Scan for the cell matching the given text and deliver its [X, Y] coordinate at center. 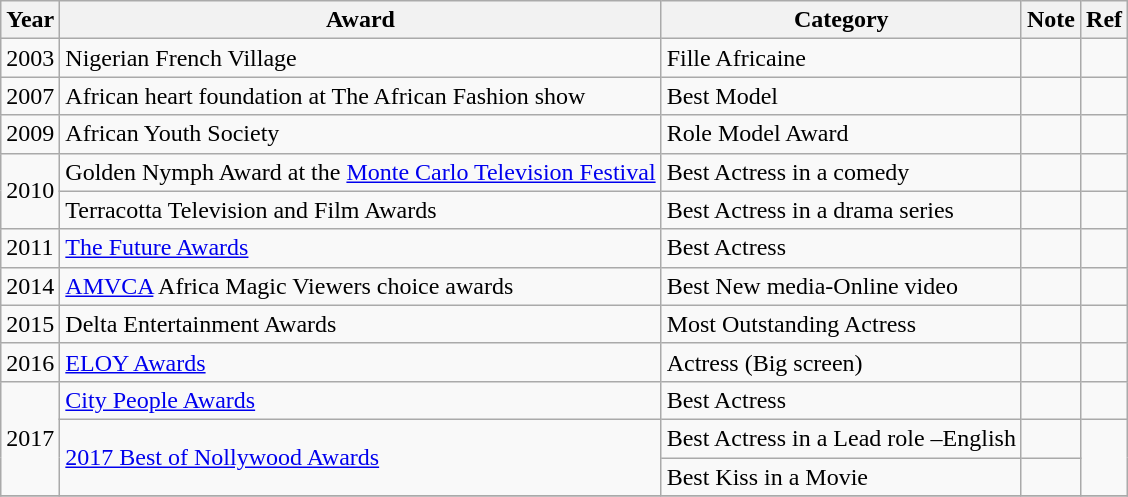
2014 [30, 286]
Role Model Award [841, 134]
2011 [30, 248]
Golden Nymph Award at the Monte Carlo Television Festival [360, 172]
Most Outstanding Actress [841, 324]
Delta Entertainment Awards [360, 324]
Best Actress in a comedy [841, 172]
Best Model [841, 96]
2016 [30, 362]
AMVCA Africa Magic Viewers choice awards [360, 286]
Terracotta Television and Film Awards [360, 210]
ELOY Awards [360, 362]
Category [841, 20]
Fille Africaine [841, 58]
2010 [30, 191]
Note [1050, 20]
Ref [1104, 20]
2017 [30, 438]
2009 [30, 134]
Best Actress in a drama series [841, 210]
Best Actress in a Lead role –English [841, 438]
Award [360, 20]
Nigerian French Village [360, 58]
African heart foundation at The African Fashion show [360, 96]
2007 [30, 96]
City People Awards [360, 400]
2015 [30, 324]
2017 Best of Nollywood Awards [360, 457]
Actress (Big screen) [841, 362]
Year [30, 20]
The Future Awards [360, 248]
Best Kiss in a Movie [841, 477]
African Youth Society [360, 134]
2003 [30, 58]
Best New media-Online video [841, 286]
